Detect which cell encompasses the target text, then output its [x, y] center coordinate. 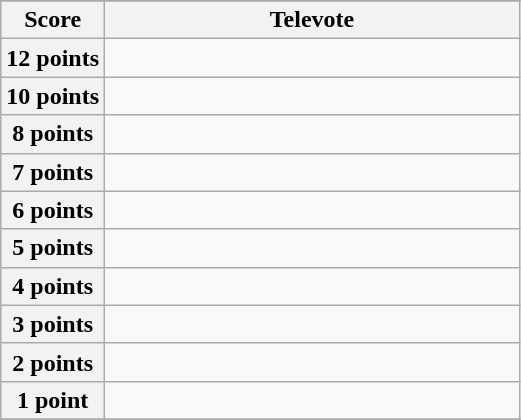
1 point [53, 400]
Televote [312, 20]
6 points [53, 210]
10 points [53, 96]
3 points [53, 324]
4 points [53, 286]
8 points [53, 134]
2 points [53, 362]
7 points [53, 172]
Score [53, 20]
12 points [53, 58]
5 points [53, 248]
